Detect which cell encompasses the target text, then output its [x, y] center coordinate. 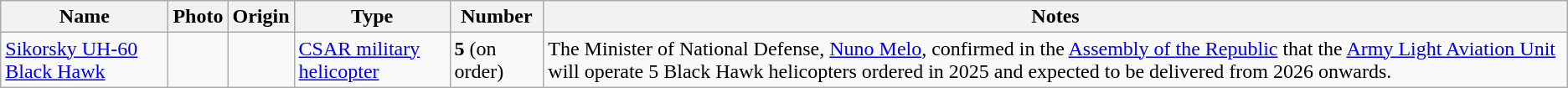
CSAR military helicopter [372, 60]
Name [85, 17]
Sikorsky UH-60 Black Hawk [85, 60]
Photo [198, 17]
5 (on order) [497, 60]
Number [497, 17]
Origin [261, 17]
Type [372, 17]
Notes [1055, 17]
